Capture the cell that displays the provided text and extract its (X, Y) central coordinate. 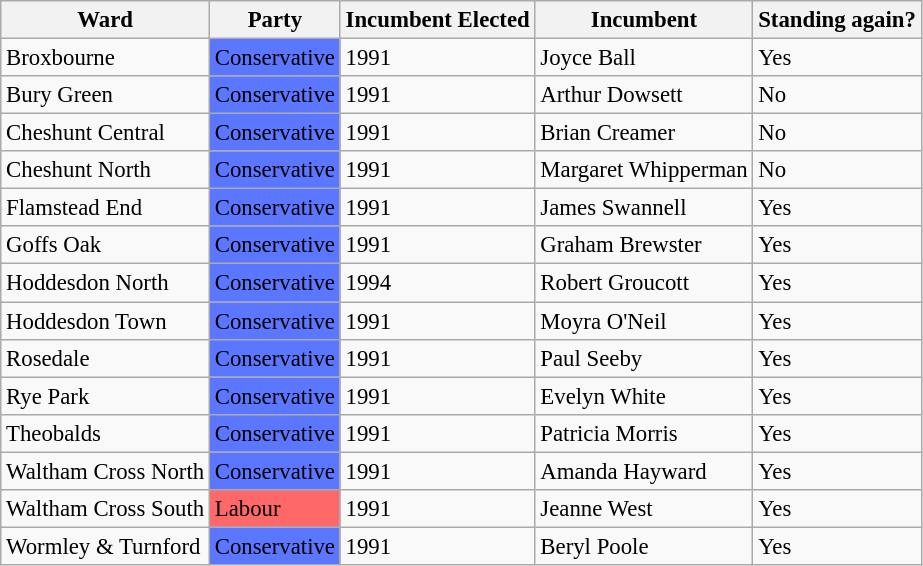
Robert Groucott (644, 283)
Wormley & Turnford (106, 546)
Evelyn White (644, 396)
Brian Creamer (644, 133)
Margaret Whipperman (644, 170)
Bury Green (106, 95)
Incumbent (644, 20)
Hoddesdon North (106, 283)
Amanda Hayward (644, 471)
Cheshunt Central (106, 133)
Goffs Oak (106, 245)
Moyra O'Neil (644, 321)
Arthur Dowsett (644, 95)
Beryl Poole (644, 546)
Jeanne West (644, 509)
Waltham Cross North (106, 471)
Rosedale (106, 358)
Incumbent Elected (438, 20)
Standing again? (837, 20)
Waltham Cross South (106, 509)
Labour (274, 509)
Party (274, 20)
Cheshunt North (106, 170)
Joyce Ball (644, 58)
Paul Seeby (644, 358)
James Swannell (644, 208)
Graham Brewster (644, 245)
Flamstead End (106, 208)
Ward (106, 20)
1994 (438, 283)
Broxbourne (106, 58)
Theobalds (106, 433)
Rye Park (106, 396)
Hoddesdon Town (106, 321)
Patricia Morris (644, 433)
